Find where the given text appears and provide that cell's center as (X, Y) coordinate. 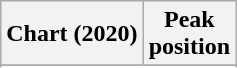
Chart (2020) (72, 34)
Peakposition (189, 34)
